For the text-containing cell, return its midpoint in [x, y] coordinate format. 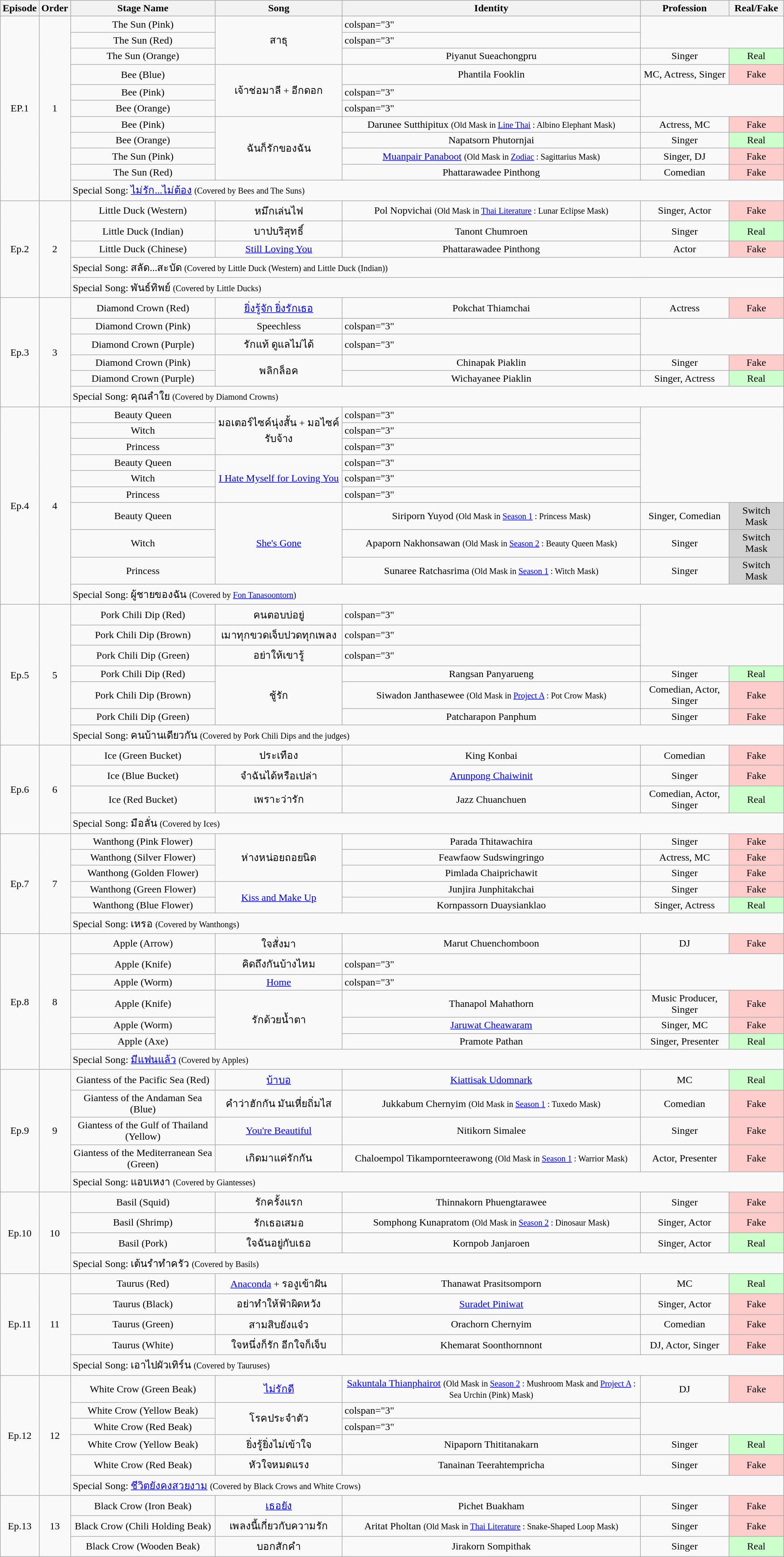
บอกสักคำ [279, 1546]
Wanthong (Blue Flower) [143, 905]
คนตอบบ่อยู่ [279, 615]
คำว่าฮักกัน มันเหี่ยถิ่มไส [279, 1104]
Wanthong (Green Flower) [143, 889]
Jirakorn Sompithak [491, 1546]
Sakuntala Thianphairot (Old Mask in Season 2 : Mushroom Mask and Project A : Sea Urchin (Pink) Mask) [491, 1389]
Giantess of the Mediterranean Sea (Green) [143, 1158]
Special Song: เหรอ (Covered by Wanthongs) [427, 923]
Nipaporn Thititanakarn [491, 1445]
Ep.9 [20, 1131]
White Crow (Green Beak) [143, 1389]
6 [54, 789]
8 [54, 1001]
Siriporn Yuyod (Old Mask in Season 1 : Princess Mask) [491, 516]
Patcharapon Panphum [491, 717]
Special Song: คุณลำใย (Covered by Diamond Crowns) [427, 396]
Apple (Axe) [143, 1041]
หมึกเล่นไฟ [279, 210]
Ice (Blue Bucket) [143, 776]
Special Song: มีแฟนแล้ว (Covered by Apples) [427, 1059]
Sunaree Ratchasrima (Old Mask in Season 1 : Witch Mask) [491, 571]
Ep.4 [20, 506]
Giantess of the Andaman Sea (Blue) [143, 1104]
โรคประจำตัว [279, 1418]
รักด้วยน้ำตา [279, 1020]
Giantess of the Gulf of Thailand (Yellow) [143, 1130]
Still Loving You [279, 249]
Aritat Pholtan (Old Mask in Thai Literature : Snake-Shaped Loop Mask) [491, 1526]
Pichet Buakham [491, 1506]
Music Producer, Singer [685, 1004]
เจ้าช่อมาลี + อีกดอก [279, 91]
Order [54, 8]
ยิ่งรู้จัก ยิ่งรักเธอ [279, 308]
Special Song: ชีวิตยังคงสวยงาม (Covered by Black Crows and White Crows) [427, 1485]
Apple (Arrow) [143, 944]
Kornpassorn Duaysianklao [491, 905]
เพราะว่ารัก [279, 799]
Khemarat Soonthornnont [491, 1345]
ยิ่งรู้ยิ่งไม่เข้าใจ [279, 1445]
Thanapol Mahathorn [491, 1004]
Little Duck (Indian) [143, 231]
Black Crow (Wooden Beak) [143, 1546]
I Hate Myself for Loving You [279, 478]
5 [54, 675]
Wanthong (Pink Flower) [143, 841]
Somphong Kunapratom (Old Mask in Season 2 : Dinosaur Mask) [491, 1223]
Pramote Pathan [491, 1041]
เพลงนี้เกี่ยวกับความรัก [279, 1526]
Ep.5 [20, 675]
Taurus (White) [143, 1345]
อย่าทำให้ฟ้าผิดหวัง [279, 1304]
Singer, Presenter [685, 1041]
Parada Thitawachira [491, 841]
The Sun (Orange) [143, 56]
Giantess of the Pacific Sea (Red) [143, 1080]
Napatsorn Phutornjai [491, 140]
Ep.8 [20, 1001]
ไม่รักดี [279, 1389]
Special Song: พันธ์ทิพย์ (Covered by Little Ducks) [427, 287]
Special Song: สลัด...สะบัด (Covered by Little Duck (Western) and Little Duck (Indian)) [427, 267]
Ep.10 [20, 1233]
Actress [685, 308]
จำฉันได้หรือเปล่า [279, 776]
Rangsan Panyarueng [491, 673]
Taurus (Green) [143, 1324]
Junjira Junphitakchai [491, 889]
สาธุ [279, 40]
Episode [20, 8]
Singer, MC [685, 1025]
Jaruwat Cheawaram [491, 1025]
Thinnakorn Phuengtarawee [491, 1203]
หัวใจหมดแรง [279, 1465]
พลิกล็อค [279, 370]
Ep.11 [20, 1324]
มอเตอร์ไซค์นุ่งสั้น + มอไซค์รับจ้าง [279, 431]
รักแท้ ดูแลไม่ได้ [279, 344]
12 [54, 1435]
Actor [685, 249]
Ice (Green Bucket) [143, 755]
13 [54, 1526]
Singer, Comedian [685, 516]
Song [279, 8]
You're Beautiful [279, 1130]
3 [54, 352]
ห่างหน่อยถอยนิด [279, 857]
บ้าบอ [279, 1080]
Actor, Presenter [685, 1158]
Special Song: มือลั่น (Covered by Ices) [427, 823]
เธอยัง [279, 1506]
Siwadon Janthasewee (Old Mask in Project A : Pot Crow Mask) [491, 696]
Basil (Shrimp) [143, 1223]
Little Duck (Chinese) [143, 249]
เกิดมาแค่รักกัน [279, 1158]
Special Song: เต้นรำทำครัว (Covered by Basils) [427, 1264]
10 [54, 1233]
Pimlada Chaiprichawit [491, 873]
สามสิบยังแจ๋ว [279, 1324]
9 [54, 1131]
Ice (Red Bucket) [143, 799]
7 [54, 883]
Chinapak Piaklin [491, 362]
Taurus (Red) [143, 1284]
Special Song: ไม่รัก...ไม่ต้อง (Covered by Bees and The Suns) [427, 190]
Diamond Crown (Red) [143, 308]
Ep.7 [20, 883]
She's Gone [279, 543]
DJ, Actor, Singer [685, 1345]
Identity [491, 8]
Kiattisak Udomnark [491, 1080]
Thanawat Prasitsomporn [491, 1284]
Stage Name [143, 8]
Tanainan Teerahtempricha [491, 1465]
เมาทุกขวดเจ็บปวดทุกเพลง [279, 635]
Basil (Pork) [143, 1243]
Marut Chuenchomboon [491, 944]
Wanthong (Silver Flower) [143, 857]
ฉันก็รักของฉัน [279, 148]
อย่าให้เขารู้ [279, 655]
คิดถึงกันบ้างไหม [279, 964]
Anaconda + รองูเข้าฝัน [279, 1284]
Wichayanee Piaklin [491, 378]
Jukkabum Chernyim (Old Mask in Season 1 : Tuxedo Mask) [491, 1104]
2 [54, 249]
Darunee Sutthipitux (Old Mask in Line Thai : Albino Elephant Mask) [491, 124]
Ep.13 [20, 1526]
Ep.3 [20, 352]
Apaporn Nakhonsawan (Old Mask in Season 2 : Beauty Queen Mask) [491, 543]
Little Duck (Western) [143, 210]
Special Song: แอบเหงา (Covered by Giantesses) [427, 1182]
MC, Actress, Singer [685, 75]
Singer, DJ [685, 156]
Orachorn Chernyim [491, 1324]
Special Song: เอาไปผัวเทิร์น (Covered by Tauruses) [427, 1365]
Taurus (Black) [143, 1304]
King Konbai [491, 755]
Suradet Piniwat [491, 1304]
1 [54, 109]
Nitikorn Simalee [491, 1130]
Black Crow (Chili Holding Beak) [143, 1526]
Profession [685, 8]
4 [54, 506]
ใจสั่งมา [279, 944]
Feawfaow Sudswingringo [491, 857]
Black Crow (Iron Beak) [143, 1506]
ชู้รัก [279, 695]
Ep.12 [20, 1435]
ประเทือง [279, 755]
Muanpair Panaboot (Old Mask in Zodiac : Sagittarius Mask) [491, 156]
Bee (ฺBlue) [143, 75]
11 [54, 1324]
Speechless [279, 326]
รักครั้งแรก [279, 1203]
Special Song: คนบ้านเดียวกัน (Covered by Pork Chili Dips and the judges) [427, 735]
ใจฉันอยู่กับเธอ [279, 1243]
Pol Nopvichai (Old Mask in Thai Literature : Lunar Eclipse Mask) [491, 210]
ใจหนึ่งก็รัก อีกใจก็เจ็บ [279, 1345]
Jazz Chuanchuen [491, 799]
Home [279, 982]
Chaloempol Tikampornteerawong (Old Mask in Season 1 : Warrior Mask) [491, 1158]
Phantila Fooklin [491, 75]
Kiss and Make Up [279, 897]
Ep.6 [20, 789]
Arunpong Chaiwinit [491, 776]
รักเธอเสมอ [279, 1223]
Piyanut Sueachongpru [491, 56]
Tanont Chumroen [491, 231]
Basil (Squid) [143, 1203]
EP.1 [20, 109]
Kornpob Janjaroen [491, 1243]
Wanthong (Golden Flower) [143, 873]
Real/Fake [756, 8]
Ep.2 [20, 249]
Pokchat Thiamchai [491, 308]
บาปบริสุทธิ์ [279, 231]
Special Song: ผู้ชายของฉัน (Covered by Fon Tanasoontorn) [427, 594]
